From the cell containing the given text, extract its center point as [X, Y] coordinate. 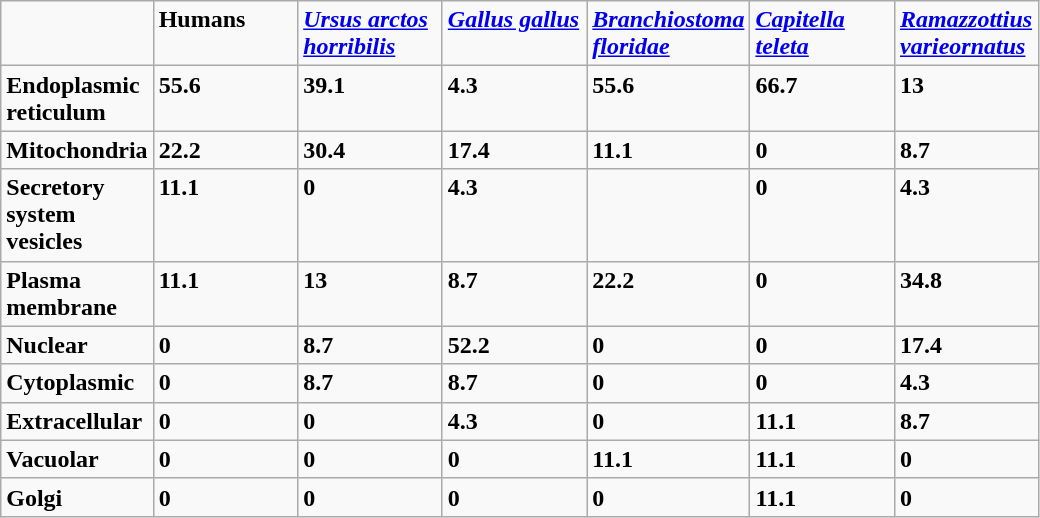
Gallus gallus [514, 34]
Nuclear [77, 345]
Cytoplasmic [77, 383]
66.7 [822, 98]
Ramazzottius varieornatus [966, 34]
Secretory system vesicles [77, 215]
52.2 [514, 345]
34.8 [966, 294]
39.1 [370, 98]
Humans [226, 34]
Extracellular [77, 421]
Vacuolar [77, 459]
Mitochondria [77, 150]
Golgi [77, 497]
Plasma membrane [77, 294]
Endoplasmic reticulum [77, 98]
30.4 [370, 150]
Branchiostoma floridae [668, 34]
Capitella teleta [822, 34]
Ursus arctos horribilis [370, 34]
